Return the (X, Y) coordinate for the center point of the cell that contains the specified text.  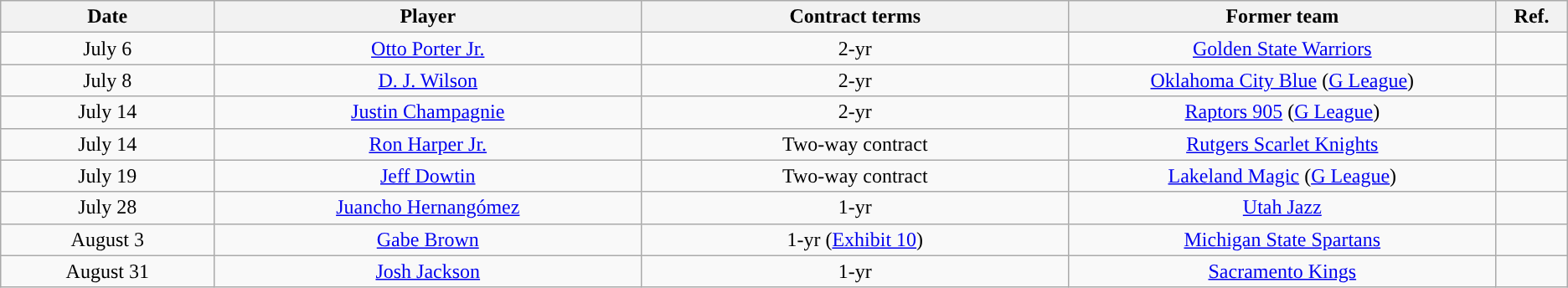
Raptors 905 (G League) (1282, 112)
D. J. Wilson (428, 80)
Michigan State Spartans (1282, 239)
July 28 (107, 208)
Utah Jazz (1282, 208)
July 8 (107, 80)
Ref. (1531, 17)
Otto Porter Jr. (428, 49)
Juancho Hernangómez (428, 208)
Gabe Brown (428, 239)
Date (107, 17)
July 6 (107, 49)
Lakeland Magic (G League) (1282, 176)
Jeff Dowtin (428, 176)
Contract terms (855, 17)
Player (428, 17)
July 19 (107, 176)
Golden State Warriors (1282, 49)
Sacramento Kings (1282, 271)
Rutgers Scarlet Knights (1282, 144)
August 31 (107, 271)
Justin Champagnie (428, 112)
Former team (1282, 17)
1-yr (Exhibit 10) (855, 239)
Oklahoma City Blue (G League) (1282, 80)
Ron Harper Jr. (428, 144)
Josh Jackson (428, 271)
August 3 (107, 239)
